Provide the [X, Y] coordinate of the cell's center where the given text is located.  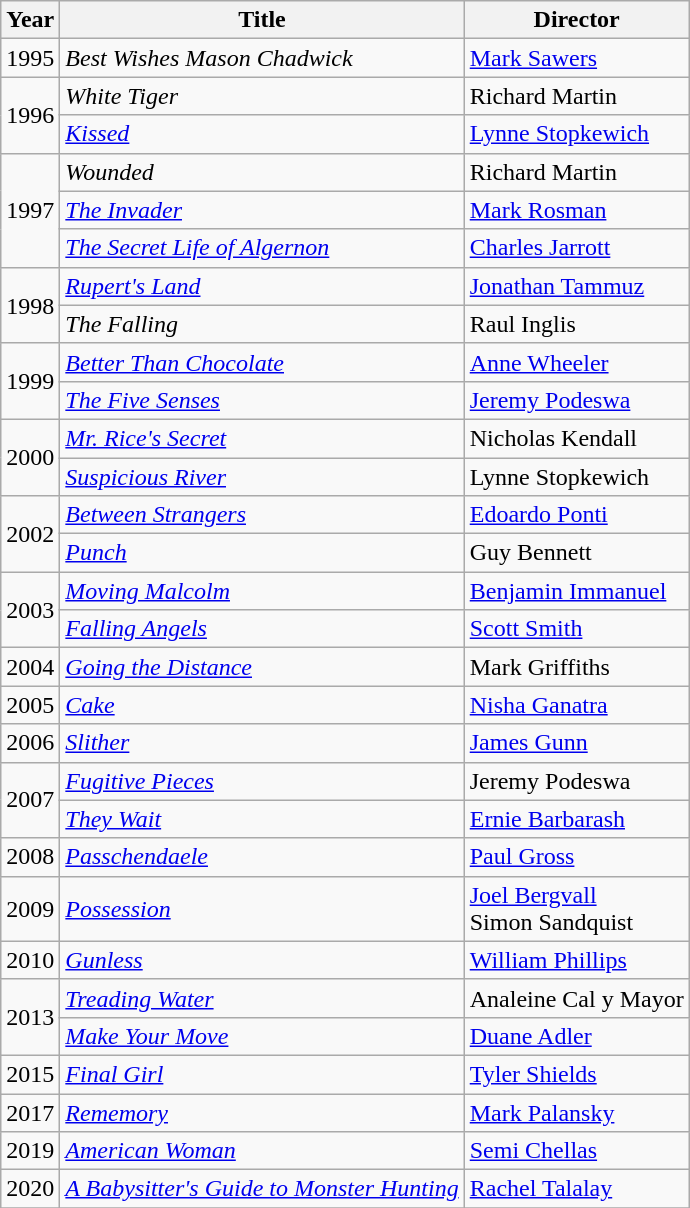
Suspicious River [262, 477]
Cake [262, 705]
2007 [30, 800]
Punch [262, 553]
They Wait [262, 819]
Rupert's Land [262, 286]
Analeine Cal y Mayor [576, 998]
2006 [30, 743]
Anne Wheeler [576, 362]
Charles Jarrott [576, 248]
1997 [30, 210]
Scott Smith [576, 629]
Paul Gross [576, 857]
Gunless [262, 960]
Guy Bennett [576, 553]
2005 [30, 705]
Make Your Move [262, 1036]
Tyler Shields [576, 1074]
Raul Inglis [576, 324]
2020 [30, 1189]
2017 [30, 1113]
Mark Palansky [576, 1113]
Mark Rosman [576, 210]
Falling Angels [262, 629]
The Five Senses [262, 400]
Rachel Talalay [576, 1189]
2010 [30, 960]
2002 [30, 534]
2013 [30, 1017]
Going the Distance [262, 667]
Best Wishes Mason Chadwick [262, 58]
Final Girl [262, 1074]
Edoardo Ponti [576, 515]
1999 [30, 381]
2004 [30, 667]
2008 [30, 857]
Joel BergvallSimon Sandquist [576, 908]
Slither [262, 743]
The Secret Life of Algernon [262, 248]
William Phillips [576, 960]
Mark Griffiths [576, 667]
1998 [30, 305]
1996 [30, 115]
1995 [30, 58]
Jonathan Tammuz [576, 286]
Director [576, 20]
Duane Adler [576, 1036]
2003 [30, 610]
Treading Water [262, 998]
Ernie Barbarash [576, 819]
Benjamin Immanuel [576, 591]
Semi Chellas [576, 1151]
Passchendaele [262, 857]
Better Than Chocolate [262, 362]
The Falling [262, 324]
Nisha Ganatra [576, 705]
Mr. Rice's Secret [262, 438]
2000 [30, 457]
White Tiger [262, 96]
Nicholas Kendall [576, 438]
Fugitive Pieces [262, 781]
2019 [30, 1151]
Moving Malcolm [262, 591]
2015 [30, 1074]
Between Strangers [262, 515]
Mark Sawers [576, 58]
Kissed [262, 134]
Year [30, 20]
American Woman [262, 1151]
Wounded [262, 172]
Possession [262, 908]
2009 [30, 908]
Rememory [262, 1113]
A Babysitter's Guide to Monster Hunting [262, 1189]
Title [262, 20]
The Invader [262, 210]
James Gunn [576, 743]
